Search for the cell housing the specified text and yield its [x, y] center coordinate. 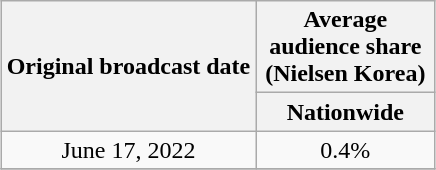
Nationwide [346, 112]
0.4% [346, 150]
Original broadcast date [128, 66]
June 17, 2022 [128, 150]
Average audience share (Nielsen Korea) [346, 47]
